Pinpoint the cell where the given text exists, returning its [X, Y] midpoint coordinate. 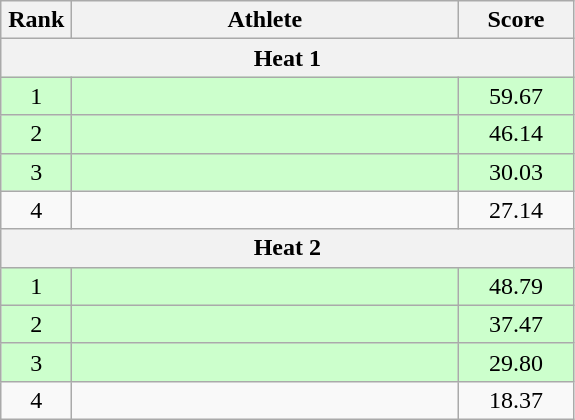
37.47 [516, 324]
Heat 2 [288, 248]
Score [516, 20]
Heat 1 [288, 58]
27.14 [516, 210]
Rank [36, 20]
46.14 [516, 134]
18.37 [516, 400]
Athlete [265, 20]
59.67 [516, 96]
48.79 [516, 286]
30.03 [516, 172]
29.80 [516, 362]
